Identify which cell holds the provided text, then report its [X, Y] central coordinate. 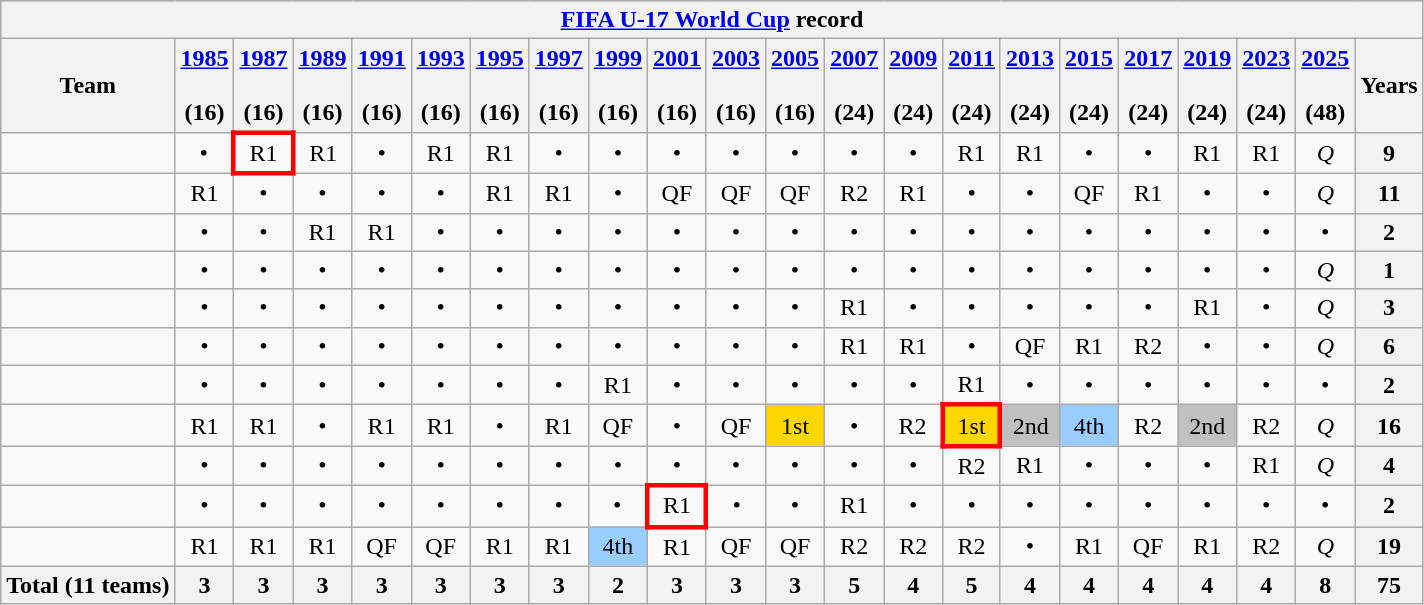
Team [88, 86]
1993(16) [440, 86]
Total (11 teams) [88, 585]
11 [1389, 193]
2015(24) [1090, 86]
2001(16) [676, 86]
8 [1326, 585]
2013(24) [1030, 86]
2025(48) [1326, 86]
75 [1389, 585]
1991(16) [382, 86]
2023(24) [1266, 86]
2011(24) [972, 86]
19 [1389, 546]
1987(16) [264, 86]
FIFA U-17 World Cup record [712, 20]
2009(24) [914, 86]
2007(24) [854, 86]
16 [1389, 426]
6 [1389, 346]
2003(16) [736, 86]
2017(24) [1148, 86]
9 [1389, 152]
1989(16) [322, 86]
1999(16) [618, 86]
1 [1389, 270]
Years [1389, 86]
1995(16) [500, 86]
2005(16) [796, 86]
1985(16) [204, 86]
1997(16) [558, 86]
2019(24) [1208, 86]
